Scan for the cell matching the given text and deliver its (X, Y) coordinate at center. 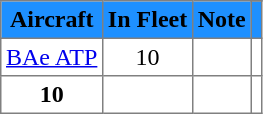
Note (221, 20)
In Fleet (148, 20)
BAe ATP (52, 57)
Aircraft (52, 20)
